Pinpoint the cell where the given text exists, returning its [X, Y] midpoint coordinate. 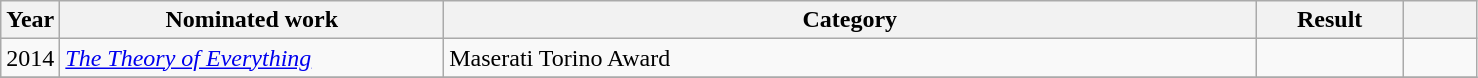
Year [30, 20]
Result [1330, 20]
Category [850, 20]
The Theory of Everything [252, 58]
Maserati Torino Award [850, 58]
Nominated work [252, 20]
2014 [30, 58]
